Return (X, Y) of the center of cell containing provided text 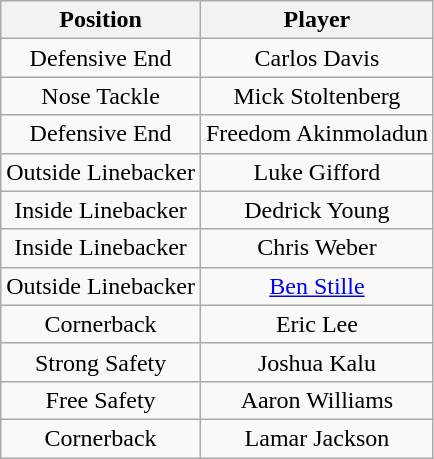
Free Safety (101, 400)
Player (316, 20)
Joshua Kalu (316, 362)
Luke Gifford (316, 172)
Lamar Jackson (316, 438)
Dedrick Young (316, 210)
Carlos Davis (316, 58)
Chris Weber (316, 248)
Eric Lee (316, 324)
Mick Stoltenberg (316, 96)
Nose Tackle (101, 96)
Aaron Williams (316, 400)
Strong Safety (101, 362)
Ben Stille (316, 286)
Freedom Akinmoladun (316, 134)
Position (101, 20)
